Locate the cell with the specified text and output its [x, y] center coordinate. 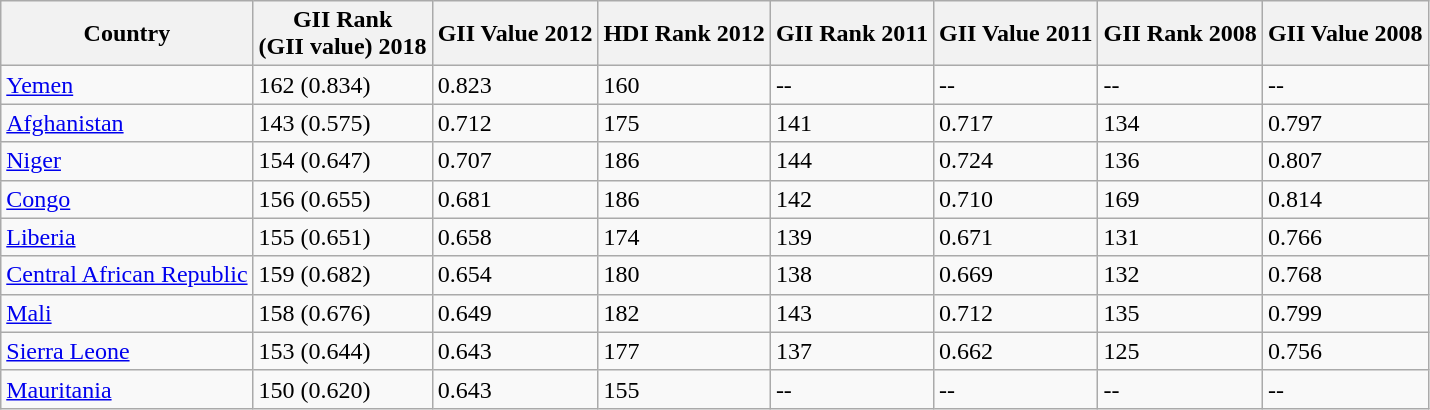
0.807 [1345, 161]
0.797 [1345, 123]
144 [852, 161]
158 (0.676) [342, 313]
159 (0.682) [342, 275]
0.768 [1345, 275]
156 (0.655) [342, 199]
150 (0.620) [342, 389]
139 [852, 237]
154 (0.647) [342, 161]
162 (0.834) [342, 85]
155 [684, 389]
141 [852, 123]
143 (0.575) [342, 123]
160 [684, 85]
174 [684, 237]
153 (0.644) [342, 351]
GII Rank 2011 [852, 34]
Yemen [127, 85]
Congo [127, 199]
0.681 [515, 199]
Liberia [127, 237]
Mauritania [127, 389]
175 [684, 123]
135 [1180, 313]
155 (0.651) [342, 237]
180 [684, 275]
GII Rank(GII value) 2018 [342, 34]
182 [684, 313]
0.799 [1345, 313]
Niger [127, 161]
0.669 [1015, 275]
0.724 [1015, 161]
136 [1180, 161]
125 [1180, 351]
0.649 [515, 313]
0.717 [1015, 123]
0.823 [515, 85]
Mali [127, 313]
Central African Republic [127, 275]
0.671 [1015, 237]
138 [852, 275]
GII Value 2008 [1345, 34]
0.756 [1345, 351]
134 [1180, 123]
142 [852, 199]
0.707 [515, 161]
0.766 [1345, 237]
0.658 [515, 237]
131 [1180, 237]
177 [684, 351]
132 [1180, 275]
0.654 [515, 275]
GII Rank 2008 [1180, 34]
GII Value 2012 [515, 34]
Country [127, 34]
137 [852, 351]
169 [1180, 199]
0.710 [1015, 199]
GII Value 2011 [1015, 34]
Afghanistan [127, 123]
0.814 [1345, 199]
0.662 [1015, 351]
HDI Rank 2012 [684, 34]
143 [852, 313]
Sierra Leone [127, 351]
